Search for the cell housing the specified text and yield its (X, Y) center coordinate. 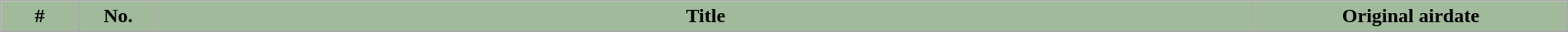
Title (705, 16)
# (40, 16)
No. (117, 16)
Original airdate (1411, 16)
